Determine the [X, Y] coordinate at the center of the cell enclosing the given text.  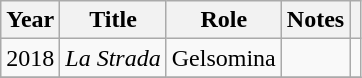
Year [30, 20]
Notes [315, 20]
Role [224, 20]
La Strada [113, 58]
Title [113, 20]
2018 [30, 58]
Gelsomina [224, 58]
